Detect which cell encompasses the target text, then output its [x, y] center coordinate. 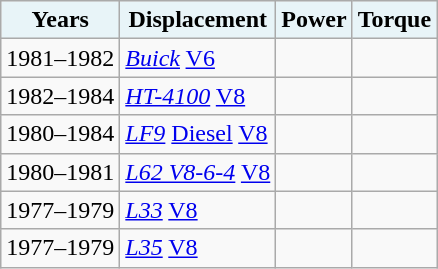
Displacement [198, 20]
L35 V8 [198, 248]
1980–1984 [60, 134]
HT-4100 V8 [198, 96]
1980–1981 [60, 172]
Power [314, 20]
1982–1984 [60, 96]
Years [60, 20]
L62 V8-6-4 V8 [198, 172]
L33 V8 [198, 210]
Torque [394, 20]
Buick V6 [198, 58]
1981–1982 [60, 58]
LF9 Diesel V8 [198, 134]
